Detect which cell encompasses the target text, then output its [X, Y] center coordinate. 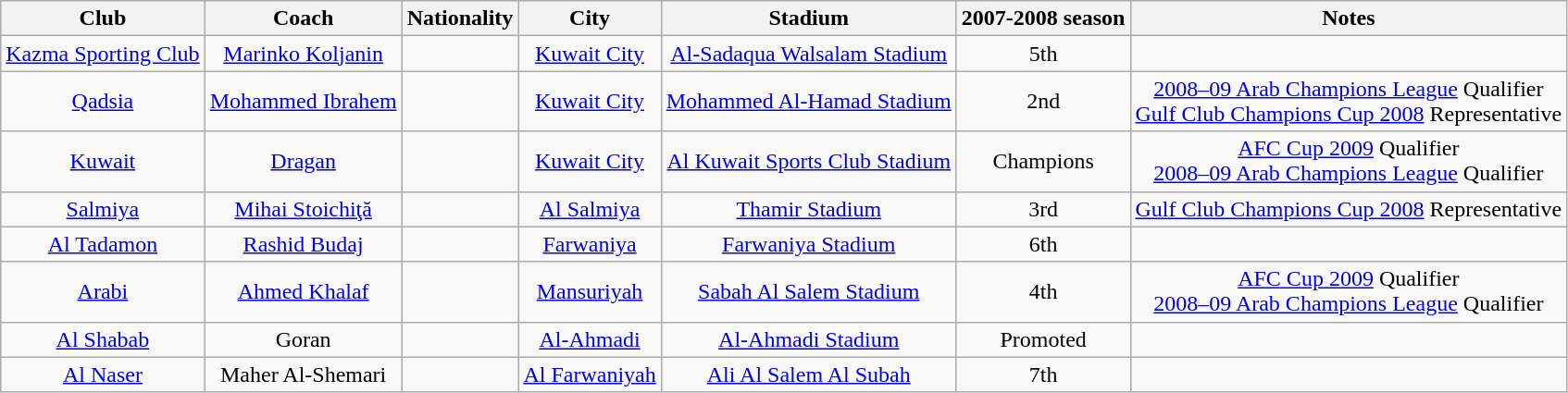
Notes [1349, 18]
Goran [304, 339]
Sabah Al Salem Stadium [809, 292]
4th [1043, 292]
Stadium [809, 18]
Gulf Club Champions Cup 2008 Representative [1349, 209]
2008–09 Arab Champions League QualifierGulf Club Champions Cup 2008 Representative [1349, 102]
Kuwait [103, 161]
Maher Al-Shemari [304, 375]
Nationality [460, 18]
City [590, 18]
Al Shabab [103, 339]
Mihai Stoichiţă [304, 209]
Ahmed Khalaf [304, 292]
Champions [1043, 161]
6th [1043, 244]
Marinko Koljanin [304, 54]
Al Tadamon [103, 244]
Al-Sadaqua Walsalam Stadium [809, 54]
Kazma Sporting Club [103, 54]
Coach [304, 18]
7th [1043, 375]
Promoted [1043, 339]
Al-Ahmadi [590, 339]
Club [103, 18]
Dragan [304, 161]
Ali Al Salem Al Subah [809, 375]
2nd [1043, 102]
Mohammed Al-Hamad Stadium [809, 102]
Qadsia [103, 102]
Rashid Budaj [304, 244]
5th [1043, 54]
Salmiya [103, 209]
Al Farwaniyah [590, 375]
3rd [1043, 209]
Al Kuwait Sports Club Stadium [809, 161]
Al Naser [103, 375]
Mohammed Ibrahem [304, 102]
Al Salmiya [590, 209]
Thamir Stadium [809, 209]
Arabi [103, 292]
Farwaniya Stadium [809, 244]
Al-Ahmadi Stadium [809, 339]
2007-2008 season [1043, 18]
Mansuriyah [590, 292]
Farwaniya [590, 244]
